Return the (x, y) coordinate for the center point of the cell that contains the specified text.  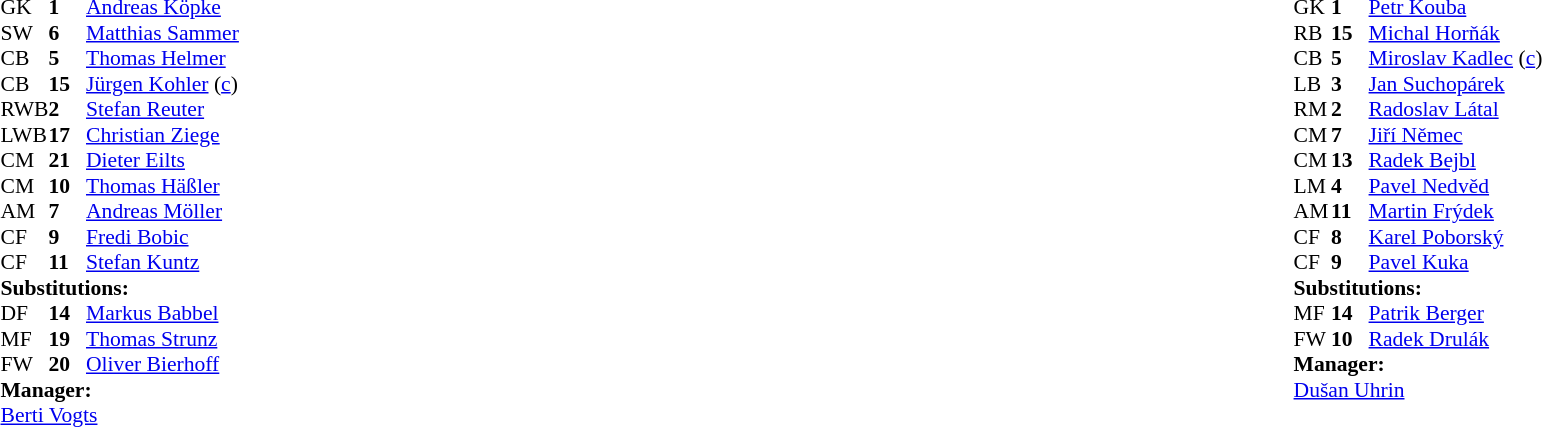
Stefan Reuter (162, 109)
LB (1313, 84)
Fredi Bobic (162, 237)
8 (1350, 237)
Oliver Bierhoff (162, 365)
13 (1350, 161)
Thomas Häßler (162, 186)
Substitutions: (119, 288)
RM (1313, 109)
Jürgen Kohler (c) (162, 84)
Dieter Eilts (162, 161)
3 (1350, 84)
Thomas Strunz (162, 339)
Matthias Sammer (162, 33)
Stefan Kuntz (162, 263)
4 (1350, 186)
Christian Ziege (162, 135)
LWB (24, 135)
21 (67, 161)
6 (67, 33)
Andreas Möller (162, 211)
19 (67, 339)
RB (1313, 33)
RWB (24, 109)
Markus Babbel (162, 313)
SW (24, 33)
17 (67, 135)
LM (1313, 186)
20 (67, 365)
Manager: (119, 390)
Thomas Helmer (162, 59)
DF (24, 313)
